Capture the cell that displays the provided text and extract its [X, Y] central coordinate. 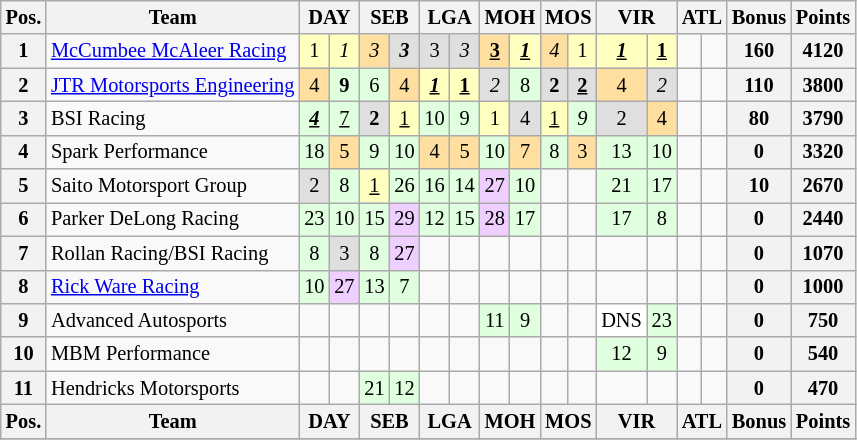
Advanced Autosports [172, 320]
DNS [621, 320]
JTR Motorsports Engineering [172, 85]
80 [759, 118]
3800 [823, 85]
26 [404, 186]
2670 [823, 186]
McCumbee McAleer Racing [172, 51]
MBM Performance [172, 354]
1070 [823, 253]
Rollan Racing/BSI Racing [172, 253]
2440 [823, 219]
540 [823, 354]
3320 [823, 152]
750 [823, 320]
Rick Ware Racing [172, 287]
160 [759, 51]
28 [495, 219]
14 [465, 186]
Spark Performance [172, 152]
Parker DeLong Racing [172, 219]
16 [434, 186]
4120 [823, 51]
Hendricks Motorsports [172, 388]
Saito Motorsport Group [172, 186]
470 [823, 388]
3790 [823, 118]
110 [759, 85]
29 [404, 219]
18 [314, 152]
1000 [823, 287]
BSI Racing [172, 118]
